Locate the cell with the specified text and output its (x, y) center coordinate. 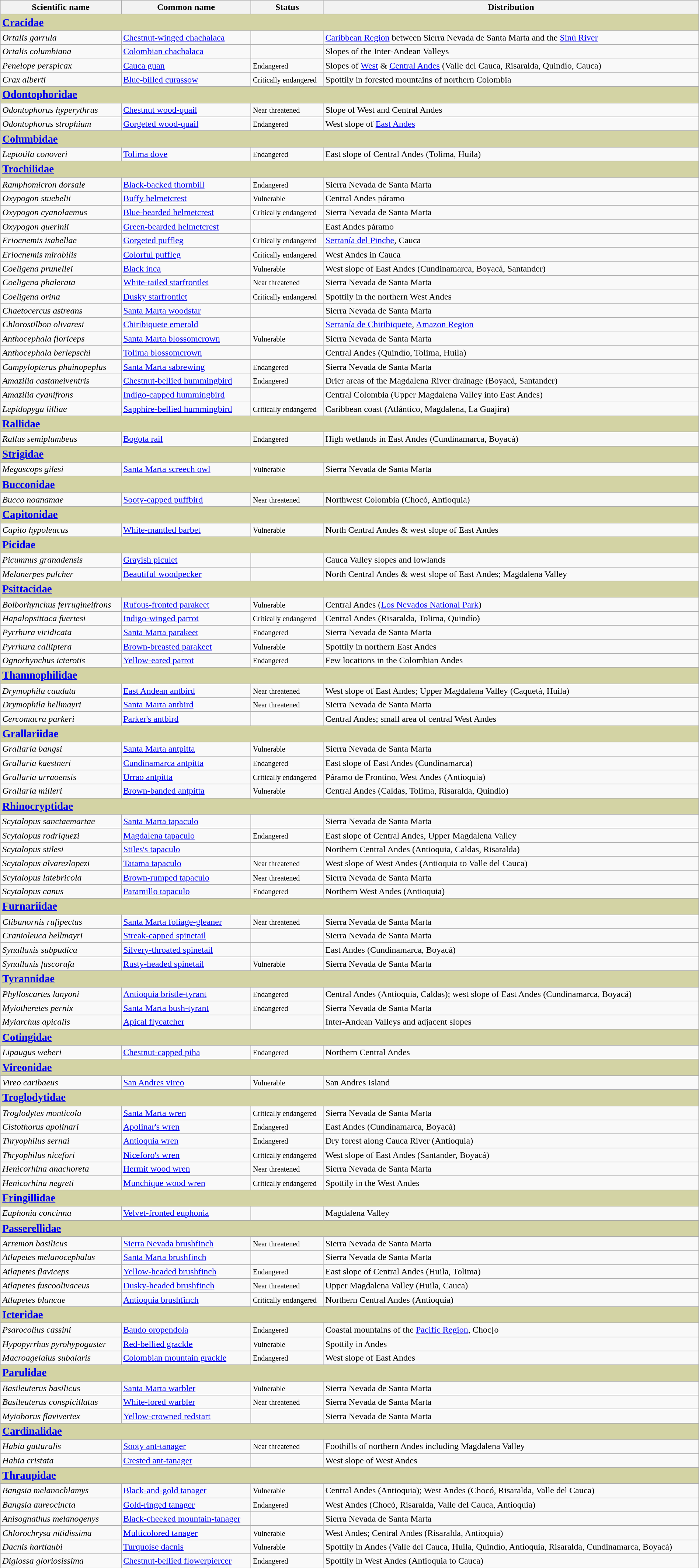
Passerellidae (349, 1228)
Capito hypoleucus (61, 530)
Icteridae (349, 1315)
Foothills of northern Andes including Magdalena Valley (511, 1446)
Velvet-fronted euphonia (186, 1213)
Central Colombia (Upper Magdalena Valley into East Andes) (511, 395)
Grallaria kaestneri (61, 763)
East Andes páramo (511, 227)
Bangsia melanochlamys (61, 1491)
Colorful puffleg (186, 255)
Drymophila hellmayri (61, 705)
Eriocnemis mirabilis (61, 255)
Gold-ringed tanager (186, 1505)
White-lored warbler (186, 1402)
Santa Marta wren (186, 1113)
High wetlands in East Andes (Cundinamarca, Boyacá) (511, 439)
Scytalopus alvarezlopezi (61, 863)
Black-backed thornbill (186, 185)
Vireonidae (349, 1067)
Oxypogon stuebelii (61, 199)
Ognorhynchus icterotis (61, 661)
Spottily in the West Andes (511, 1183)
Bucconidae (349, 484)
Rhinocryptidae (349, 806)
Trochilidae (349, 169)
Leptotila conoveri (61, 154)
Black-and-gold tanager (186, 1491)
Strigidae (349, 454)
Brown-rumped tapaculo (186, 877)
Furnariidae (349, 907)
Chaetocercus astreans (61, 311)
White-mantled barbet (186, 530)
Sapphire-bellied hummingbird (186, 409)
Myiotheretes pernix (61, 1008)
Slopes of the Inter-Andean Valleys (511, 52)
Central Andes; small area of central West Andes (511, 719)
Psittacidae (349, 589)
Central Andes (Antioquia, Caldas); west slope of East Andes (Cundinamarca, Boyacá) (511, 994)
Anthocephala berlepschi (61, 353)
Chestnut-capped piha (186, 1052)
Serranía de Chiribiquete, Amazon Region (511, 325)
Chlorochrysa nitidissima (61, 1533)
Multicolored tanager (186, 1533)
Slopes of West & Central Andes (Valle del Cauca, Risaralda, Quindío, Cauca) (511, 66)
West Andes; Central Andes (Risaralda, Antioquia) (511, 1533)
Central Andes (Quindío, Tolima, Huila) (511, 353)
Inter-Andean Valleys and adjacent slopes (511, 1022)
Northern Central Andes (Antioquia, Caldas, Risaralda) (511, 849)
Apical flycatcher (186, 1022)
Caribbean coast (Atlántico, Magdalena, La Guajira) (511, 409)
Scytalopus sanctaemartae (61, 821)
Coeligena phalerata (61, 283)
Clibanornis rufipectus (61, 922)
East slope of Central Andes (Huila, Tolima) (511, 1271)
North Central Andes & west slope of East Andes; Magdalena Valley (511, 574)
Hypopyrrhus pyrohypogaster (61, 1344)
Coastal mountains of the Pacific Region, Choc[o (511, 1330)
Colombian mountain grackle (186, 1358)
West slope of West Andes (511, 1460)
Diglossa gloriosissima (61, 1561)
Grayish piculet (186, 560)
Antioquia wren (186, 1141)
Picidae (349, 545)
Crested ant-tanager (186, 1460)
Anisognathus melanogenys (61, 1519)
Northwest Colombia (Chocó, Antioquia) (511, 500)
Spottily in Andes (Valle del Cauca, Huila, Quindío, Antioquia, Risaralda, Cundinamarca, Boyacá) (511, 1547)
Munchique wood wren (186, 1183)
Yellow-crowned redstart (186, 1416)
Cranioleuca hellmayri (61, 936)
Psarocolius cassini (61, 1330)
Columbidae (349, 139)
Cotingidae (349, 1037)
Urrao antpitta (186, 777)
East Andean antbird (186, 691)
Bangsia aureocincta (61, 1505)
Buffy helmetcrest (186, 199)
Brown-breasted parakeet (186, 647)
Chestnut-winged chachalaca (186, 38)
West slope of East Andes (Cundinamarca, Boyacá, Santander) (511, 269)
Henicorhina negreti (61, 1183)
Drier areas of the Magdalena River drainage (Boyacá, Santander) (511, 381)
Tatama tapaculo (186, 863)
Campylopterus phainopeplus (61, 367)
Cracidae (349, 22)
Rusty-headed spinetail (186, 964)
Grallaria bangsi (61, 749)
Rallus semiplumbeus (61, 439)
Atlapetes flaviceps (61, 1271)
Rufous-fronted parakeet (186, 604)
Euphonia concinna (61, 1213)
Antioquia bristle-tyrant (186, 994)
Penelope perspicax (61, 66)
Basileuterus basilicus (61, 1388)
Odontophorus hyperythrus (61, 110)
Arremon basilicus (61, 1243)
Hermit wood wren (186, 1169)
Silvery-throated spinetail (186, 950)
Sooty ant-tanager (186, 1446)
Fringillidae (349, 1198)
East slope of Central Andes (Tolima, Huila) (511, 154)
Amazilia castaneiventris (61, 381)
Capitonidae (349, 515)
Status (288, 7)
Beautiful woodpecker (186, 574)
Pyrrhura viridicata (61, 632)
Gorgeted puffleg (186, 241)
Basileuterus conspicillatus (61, 1402)
Scytalopus canus (61, 892)
Chestnut-bellied hummingbird (186, 381)
Santa Marta bush-tyrant (186, 1008)
East slope of Central Andes, Upper Magdalena Valley (511, 835)
Spottily in forested mountains of northern Colombia (511, 80)
Hapalopsittaca fuertesi (61, 618)
North Central Andes & west slope of East Andes (511, 530)
Cercomacra parkeri (61, 719)
Colombian chachalaca (186, 52)
Chiribiquete emerald (186, 325)
Dusky starfrontlet (186, 297)
Cistothorus apolinari (61, 1127)
Antioquia brushfinch (186, 1299)
Atlapetes melanocephalus (61, 1257)
Scytalopus stilesi (61, 849)
Magdalena tapaculo (186, 835)
Santa Marta screech owl (186, 469)
Streak-capped spinetail (186, 936)
Melanerpes pulcher (61, 574)
Central Andes (Caldas, Tolima, Risaralda, Quindío) (511, 791)
Central Andes (Antioquia); West Andes (Chocó, Risaralda, Valle del Cauca) (511, 1491)
Picumnus granadensis (61, 560)
West slope of East Andes; Upper Magdalena Valley (Caquetá, Huila) (511, 691)
Ortalis columbiana (61, 52)
Habia cristata (61, 1460)
Serranía del Pinche, Cauca (511, 241)
Grallariidae (349, 734)
Chestnut-bellied flowerpiercer (186, 1561)
Lipaugus weberi (61, 1052)
Santa Marta antpitta (186, 749)
Santa Marta warbler (186, 1388)
Cauca Valley slopes and lowlands (511, 560)
Tyrannidae (349, 979)
Myiarchus apicalis (61, 1022)
Paramillo tapaculo (186, 892)
Bolborhynchus ferrugineifrons (61, 604)
Santa Marta blossomcrown (186, 339)
Green-bearded helmetcrest (186, 227)
Ramphomicron dorsale (61, 185)
Henicorhina anachoreta (61, 1169)
Bogota rail (186, 439)
Cundinamarca antpitta (186, 763)
Blue-billed curassow (186, 80)
Spottily in Andes (511, 1344)
Troglodytes monticola (61, 1113)
Parker's antbird (186, 719)
Odontophoridae (349, 95)
Niceforo's wren (186, 1155)
Ortalis garrula (61, 38)
Habia gutturalis (61, 1446)
Dusky-headed brushfinch (186, 1285)
Oxypogon cyanolaemus (61, 213)
Atlapetes blancae (61, 1299)
Atlapetes fuscoolivaceus (61, 1285)
Synallaxis subpudica (61, 950)
Santa Marta woodstar (186, 311)
Drymophila caudata (61, 691)
Sooty-capped puffbird (186, 500)
San Andres Island (511, 1082)
Stiles's tapaculo (186, 849)
Slope of West and Central Andes (511, 110)
Parulidae (349, 1373)
Magdalena Valley (511, 1213)
Central Andes páramo (511, 199)
Cardinalidae (349, 1431)
Brown-banded antpitta (186, 791)
East slope of East Andes (Cundinamarca) (511, 763)
Troglodytidae (349, 1098)
Rallidae (349, 424)
Thryophilus nicefori (61, 1155)
Bucco noanamae (61, 500)
Thraupidae (349, 1476)
Synallaxis fuscorufa (61, 964)
Santa Marta brushfinch (186, 1257)
White-tailed starfrontlet (186, 283)
Phylloscartes lanyoni (61, 994)
Oxypogon guerinii (61, 227)
Chlorostilbon olivaresi (61, 325)
Santa Marta tapaculo (186, 821)
San Andres vireo (186, 1082)
Santa Marta foliage-gleaner (186, 922)
Spottily in northern East Andes (511, 647)
Santa Marta sabrewing (186, 367)
Páramo de Frontino, West Andes (Antioquia) (511, 777)
Scientific name (61, 7)
Tolima dove (186, 154)
Macroagelaius subalaris (61, 1358)
Chestnut wood-quail (186, 110)
Central Andes (Los Nevados National Park) (511, 604)
Black-cheeked mountain-tanager (186, 1519)
Tolima blossomcrown (186, 353)
Coeligena orina (61, 297)
West Andes in Cauca (511, 255)
Coeligena prunellei (61, 269)
Turquoise dacnis (186, 1547)
Grallaria milleri (61, 791)
West Andes (Chocó, Risaralda, Valle del Cauca, Antioquia) (511, 1505)
Caribbean Region between Sierra Nevada de Santa Marta and the Sinú River (511, 38)
Spottily in the northern West Andes (511, 297)
West slope of East Andes (Santander, Boyacá) (511, 1155)
Indigo-winged parrot (186, 618)
Megascops gilesi (61, 469)
Odontophorus strophium (61, 124)
Spottily in West Andes (Antioquia to Cauca) (511, 1561)
Upper Magdalena Valley (Huila, Cauca) (511, 1285)
Scytalopus rodriguezi (61, 835)
Blue-bearded helmetcrest (186, 213)
Indigo-capped hummingbird (186, 395)
Pyrrhura calliptera (61, 647)
Thamnophilidae (349, 676)
Scytalopus latebricola (61, 877)
Amazilia cyanifrons (61, 395)
Baudo oropendola (186, 1330)
Sierra Nevada brushfinch (186, 1243)
West slope of West Andes (Antioquia to Valle del Cauca) (511, 863)
Thryophilus sernai (61, 1141)
Common name (186, 7)
Lepidopyga lilliae (61, 409)
Santa Marta parakeet (186, 632)
Northern West Andes (Antioquia) (511, 892)
Distribution (511, 7)
Yellow-eared parrot (186, 661)
Vireo caribaeus (61, 1082)
Central Andes (Risaralda, Tolima, Quindío) (511, 618)
Anthocephala floriceps (61, 339)
Crax alberti (61, 80)
Cauca guan (186, 66)
Few locations in the Colombian Andes (511, 661)
Red-bellied grackle (186, 1344)
Northern Central Andes (Antioquia) (511, 1299)
Eriocnemis isabellae (61, 241)
Northern Central Andes (511, 1052)
Myioborus flavivertex (61, 1416)
Black inca (186, 269)
Santa Marta antbird (186, 705)
Apolinar's wren (186, 1127)
Grallaria urraoensis (61, 777)
Dry forest along Cauca River (Antioquia) (511, 1141)
Yellow-headed brushfinch (186, 1271)
Gorgeted wood-quail (186, 124)
Dacnis hartlaubi (61, 1547)
